Identify which cell holds the provided text, then report its (x, y) central coordinate. 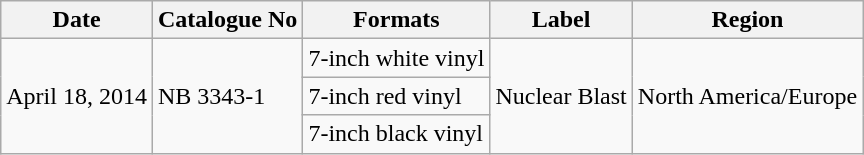
Nuclear Blast (561, 96)
North America/Europe (747, 96)
NB 3343-1 (227, 96)
Label (561, 20)
Catalogue No (227, 20)
Region (747, 20)
Formats (396, 20)
7-inch white vinyl (396, 58)
Date (77, 20)
7-inch black vinyl (396, 134)
7-inch red vinyl (396, 96)
April 18, 2014 (77, 96)
